Scan for the cell matching the given text and deliver its [x, y] coordinate at center. 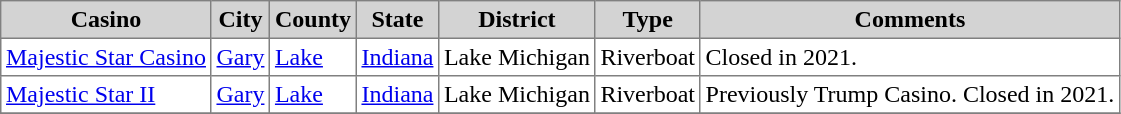
Majestic Star II [106, 95]
Type [648, 20]
Majestic Star Casino [106, 57]
State [397, 20]
Comments [910, 20]
Closed in 2021. [910, 57]
City [240, 20]
County [314, 20]
Casino [106, 20]
District [517, 20]
Previously Trump Casino. Closed in 2021. [910, 95]
